Extract the (X, Y) coordinate from the center of the cell holding the provided text.  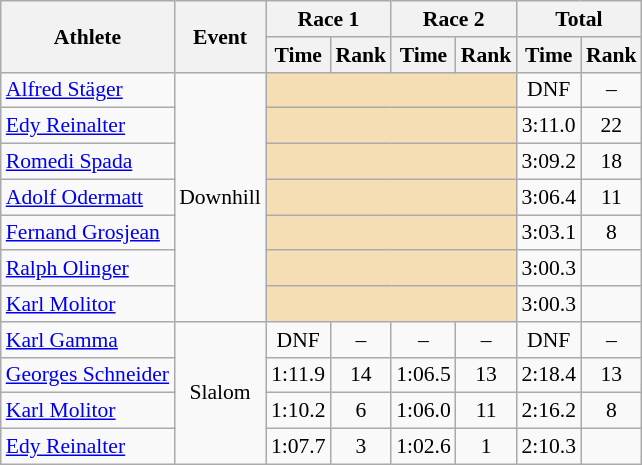
Athlete (88, 36)
Ralph Olinger (88, 269)
1:07.7 (298, 447)
Karl Gamma (88, 340)
Georges Schneider (88, 375)
1:06.0 (424, 411)
3 (362, 447)
14 (362, 375)
Alfred Stäger (88, 90)
Romedi Spada (88, 162)
1:02.6 (424, 447)
3:06.4 (548, 197)
Event (220, 36)
2:18.4 (548, 375)
3:09.2 (548, 162)
Race 2 (454, 19)
Adolf Odermatt (88, 197)
6 (362, 411)
Downhill (220, 196)
2:16.2 (548, 411)
2:10.3 (548, 447)
1 (486, 447)
3:11.0 (548, 126)
Total (578, 19)
Fernand Grosjean (88, 233)
22 (612, 126)
1:06.5 (424, 375)
1:10.2 (298, 411)
3:03.1 (548, 233)
Race 1 (328, 19)
18 (612, 162)
1:11.9 (298, 375)
Slalom (220, 393)
